Determine the (x, y) coordinate at the center of the cell enclosing the given text.  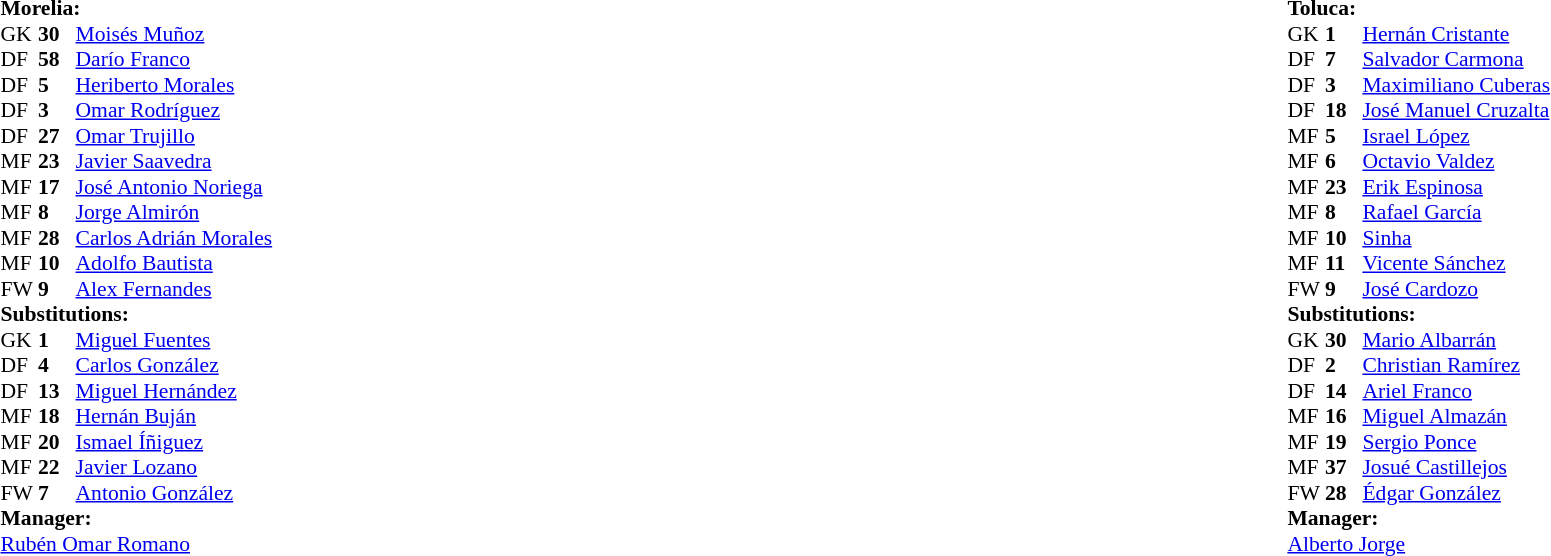
Omar Trujillo (174, 136)
Carlos Adrián Morales (174, 238)
Omar Rodríguez (174, 111)
16 (1344, 417)
Octavio Valdez (1456, 161)
Christian Ramírez (1456, 365)
4 (57, 365)
Javier Lozano (174, 467)
Jorge Almirón (174, 213)
Salvador Carmona (1456, 59)
Erik Espinosa (1456, 187)
Ariel Franco (1456, 391)
Antonio González (174, 493)
Adolfo Bautista (174, 263)
Carlos González (174, 365)
Vicente Sánchez (1456, 263)
Maximiliano Cuberas (1456, 85)
22 (57, 467)
Heriberto Morales (174, 85)
Miguel Hernández (174, 391)
Moisés Muñoz (174, 34)
José Manuel Cruzalta (1456, 111)
Miguel Fuentes (174, 340)
Hernán Cristante (1456, 34)
6 (1344, 161)
Édgar González (1456, 493)
37 (1344, 467)
27 (57, 136)
58 (57, 59)
Mario Albarrán (1456, 340)
14 (1344, 391)
19 (1344, 442)
Rafael García (1456, 213)
Sergio Ponce (1456, 442)
Darío Franco (174, 59)
Miguel Almazán (1456, 417)
17 (57, 187)
José Cardozo (1456, 289)
13 (57, 391)
11 (1344, 263)
José Antonio Noriega (174, 187)
Javier Saavedra (174, 161)
20 (57, 442)
Israel López (1456, 136)
Josué Castillejos (1456, 467)
Alex Fernandes (174, 289)
2 (1344, 365)
Ismael Íñiguez (174, 442)
Sinha (1456, 238)
Hernán Buján (174, 417)
